Capture the cell that displays the provided text and extract its [X, Y] central coordinate. 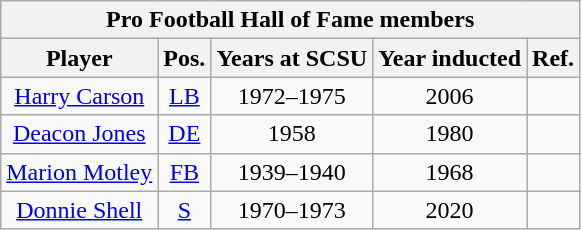
Year inducted [450, 58]
S [184, 210]
Pos. [184, 58]
Years at SCSU [292, 58]
Donnie Shell [80, 210]
Marion Motley [80, 172]
Player [80, 58]
DE [184, 134]
1958 [292, 134]
1968 [450, 172]
1980 [450, 134]
Harry Carson [80, 96]
FB [184, 172]
2006 [450, 96]
1939–1940 [292, 172]
Ref. [554, 58]
Pro Football Hall of Fame members [290, 20]
LB [184, 96]
1970–1973 [292, 210]
Deacon Jones [80, 134]
2020 [450, 210]
1972–1975 [292, 96]
